Locate the cell with the specified text and output its [X, Y] center coordinate. 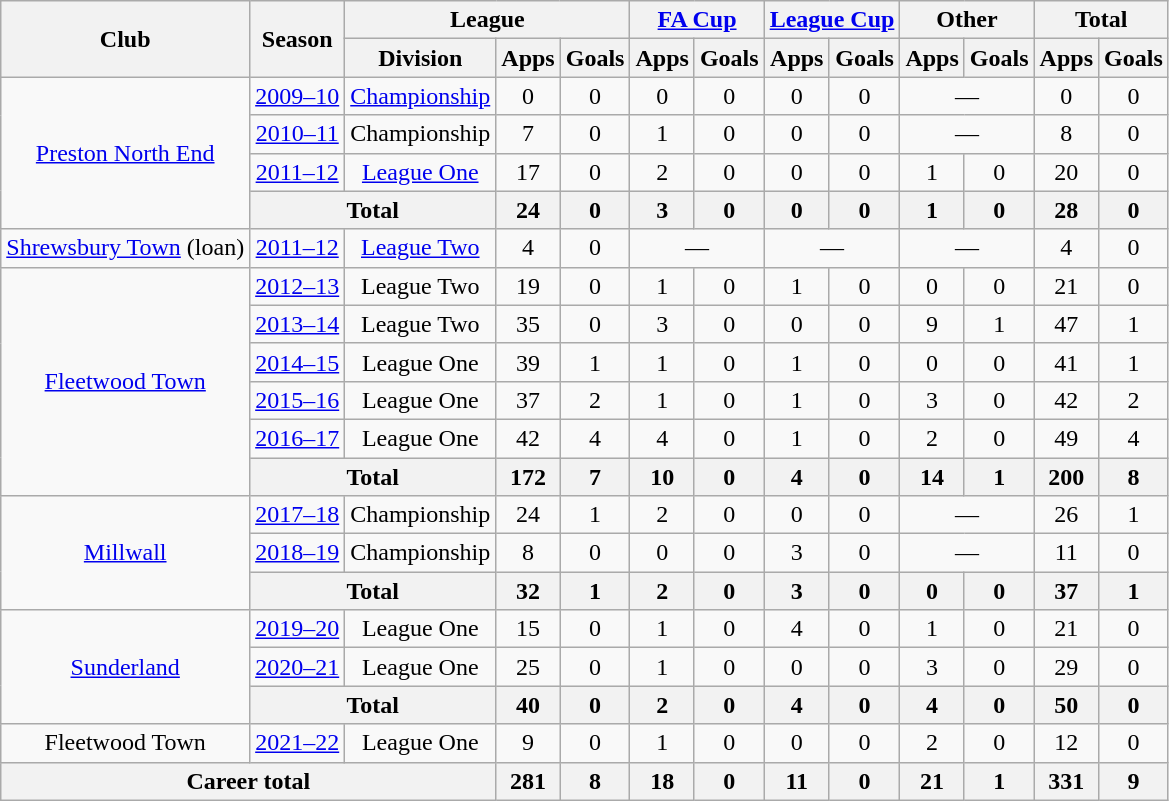
League [488, 20]
Division [420, 58]
35 [528, 324]
331 [1066, 781]
Other [967, 20]
40 [528, 705]
2010–11 [298, 134]
2015–16 [298, 400]
25 [528, 667]
Millwall [126, 553]
29 [1066, 667]
19 [528, 286]
17 [528, 172]
Shrewsbury Town (loan) [126, 248]
2017–18 [298, 515]
Preston North End [126, 153]
2019–20 [298, 629]
2012–13 [298, 286]
14 [932, 477]
Season [298, 39]
2020–21 [298, 667]
50 [1066, 705]
2014–15 [298, 362]
10 [662, 477]
49 [1066, 438]
Club [126, 39]
18 [662, 781]
20 [1066, 172]
39 [528, 362]
15 [528, 629]
281 [528, 781]
32 [528, 591]
12 [1066, 743]
2013–14 [298, 324]
2009–10 [298, 96]
41 [1066, 362]
Sunderland [126, 667]
200 [1066, 477]
FA Cup [697, 20]
2016–17 [298, 438]
47 [1066, 324]
26 [1066, 515]
Career total [248, 781]
2018–19 [298, 553]
28 [1066, 210]
2021–22 [298, 743]
172 [528, 477]
League Cup [832, 20]
